Search for the cell housing the specified text and yield its (X, Y) center coordinate. 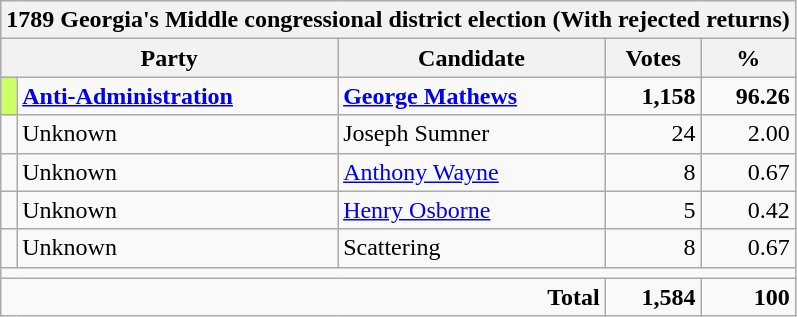
Party (170, 58)
0.42 (748, 210)
George Mathews (472, 96)
1789 Georgia's Middle congressional district election (With rejected returns) (398, 20)
5 (653, 210)
Total (304, 297)
Anthony Wayne (472, 172)
96.26 (748, 96)
1,158 (653, 96)
Votes (653, 58)
Joseph Sumner (472, 134)
% (748, 58)
100 (748, 297)
24 (653, 134)
Scattering (472, 248)
Candidate (472, 58)
Henry Osborne (472, 210)
1,584 (653, 297)
Anti-Administration (178, 96)
2.00 (748, 134)
